Provide the (X, Y) coordinate of the cell's center where the given text is located.  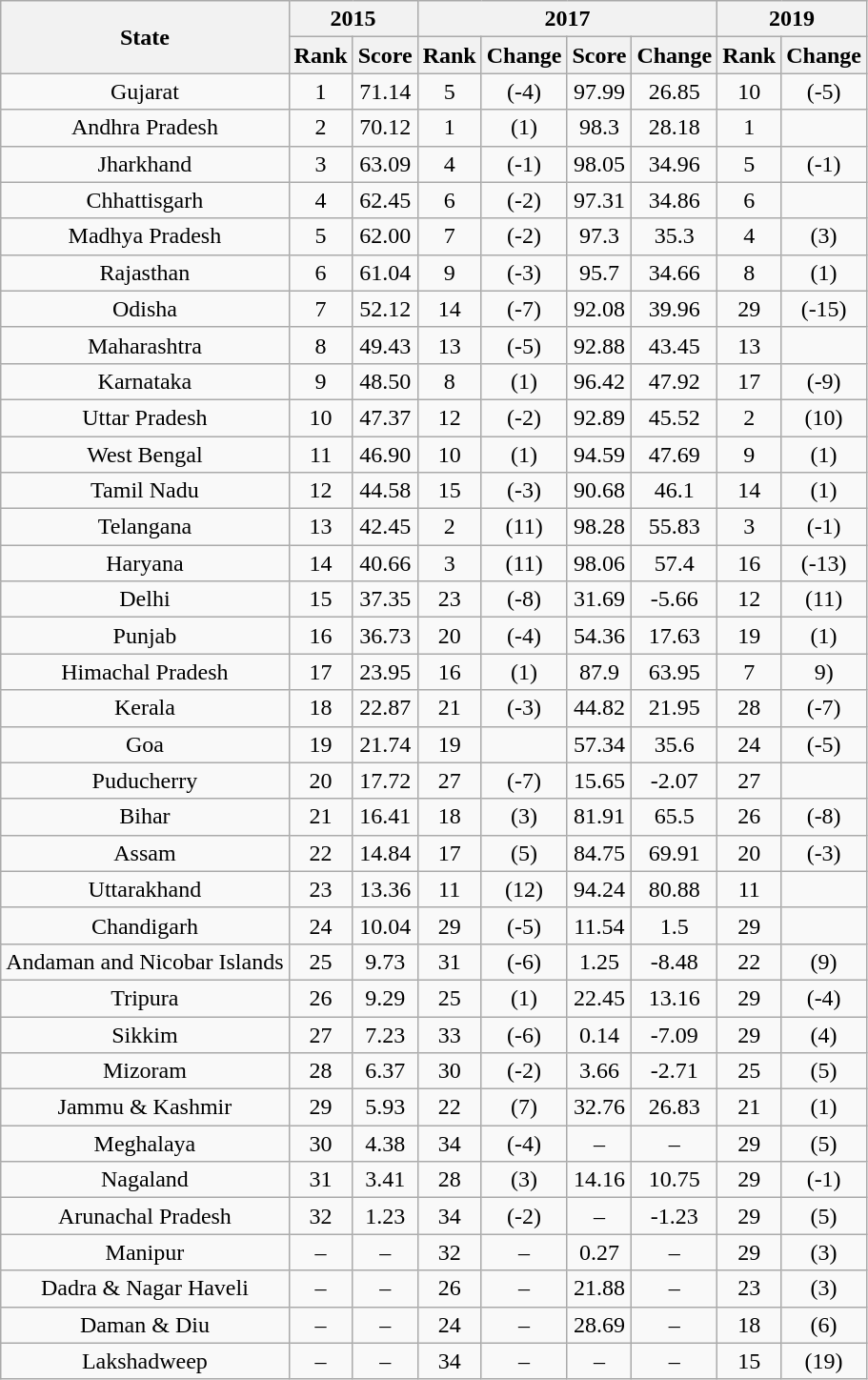
-8.48 (675, 962)
23.95 (385, 672)
(4) (824, 1034)
3.66 (599, 1071)
61.04 (385, 273)
80.88 (675, 889)
92.89 (599, 417)
Kerala (145, 708)
0.14 (599, 1034)
94.59 (599, 455)
96.42 (599, 381)
2019 (793, 19)
26.85 (675, 91)
Andhra Pradesh (145, 128)
92.08 (599, 309)
(-13) (824, 563)
Manipur (145, 1252)
6.37 (385, 1071)
9) (824, 672)
Delhi (145, 599)
13.36 (385, 889)
90.68 (599, 491)
97.99 (599, 91)
84.75 (599, 853)
10.75 (675, 1180)
Dadra & Nagar Haveli (145, 1289)
(-9) (824, 381)
63.95 (675, 672)
Karnataka (145, 381)
71.14 (385, 91)
49.43 (385, 345)
(-15) (824, 309)
1.5 (675, 925)
1.23 (385, 1216)
West Bengal (145, 455)
Chandigarh (145, 925)
97.3 (599, 236)
36.73 (385, 636)
4.38 (385, 1144)
Arunachal Pradesh (145, 1216)
48.50 (385, 381)
32.76 (599, 1107)
22.87 (385, 708)
47.69 (675, 455)
33 (450, 1034)
Maharashtra (145, 345)
2017 (568, 19)
2015 (353, 19)
17.63 (675, 636)
21.95 (675, 708)
46.90 (385, 455)
65.5 (675, 817)
28.69 (599, 1325)
39.96 (675, 309)
98.06 (599, 563)
Puducherry (145, 781)
Mizoram (145, 1071)
22.45 (599, 998)
98.28 (599, 527)
92.88 (599, 345)
Gujarat (145, 91)
0.27 (599, 1252)
17.72 (385, 781)
Sikkim (145, 1034)
21.88 (599, 1289)
13.16 (675, 998)
87.9 (599, 672)
26.83 (675, 1107)
-2.07 (675, 781)
Madhya Pradesh (145, 236)
43.45 (675, 345)
Uttarakhand (145, 889)
7.23 (385, 1034)
9.29 (385, 998)
52.12 (385, 309)
11.54 (599, 925)
62.00 (385, 236)
57.34 (599, 744)
Chhattisgarh (145, 200)
(19) (824, 1361)
(12) (524, 889)
69.91 (675, 853)
Jharkhand (145, 164)
Punjab (145, 636)
Meghalaya (145, 1144)
28.18 (675, 128)
Himachal Pradesh (145, 672)
Lakshadweep (145, 1361)
Daman & Diu (145, 1325)
Goa (145, 744)
Telangana (145, 527)
34.96 (675, 164)
97.31 (599, 200)
35.6 (675, 744)
Haryana (145, 563)
Nagaland (145, 1180)
94.24 (599, 889)
(9) (824, 962)
62.45 (385, 200)
16.41 (385, 817)
3.41 (385, 1180)
10.04 (385, 925)
47.37 (385, 417)
57.4 (675, 563)
21.74 (385, 744)
Uttar Pradesh (145, 417)
46.1 (675, 491)
35.3 (675, 236)
-7.09 (675, 1034)
54.36 (599, 636)
14.84 (385, 853)
45.52 (675, 417)
State (145, 37)
(10) (824, 417)
95.7 (599, 273)
34.66 (675, 273)
34.86 (675, 200)
Odisha (145, 309)
Tripura (145, 998)
Assam (145, 853)
(6) (824, 1325)
5.93 (385, 1107)
1.25 (599, 962)
98.05 (599, 164)
-5.66 (675, 599)
Jammu & Kashmir (145, 1107)
55.83 (675, 527)
Andaman and Nicobar Islands (145, 962)
44.82 (599, 708)
-2.71 (675, 1071)
15.65 (599, 781)
Bihar (145, 817)
37.35 (385, 599)
40.66 (385, 563)
70.12 (385, 128)
Rajasthan (145, 273)
-1.23 (675, 1216)
63.09 (385, 164)
44.58 (385, 491)
42.45 (385, 527)
98.3 (599, 128)
(7) (524, 1107)
47.92 (675, 381)
14.16 (599, 1180)
81.91 (599, 817)
31.69 (599, 599)
9.73 (385, 962)
Tamil Nadu (145, 491)
